Search for the cell housing the specified text and yield its (x, y) center coordinate. 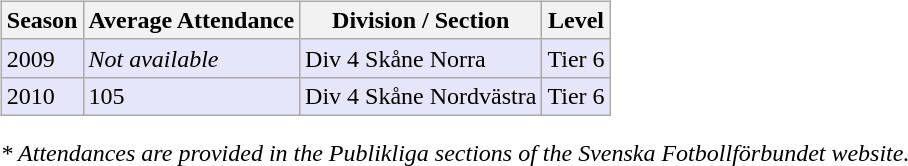
Div 4 Skåne Norra (421, 58)
Level (576, 20)
2010 (42, 96)
Div 4 Skåne Nordvästra (421, 96)
Division / Section (421, 20)
Season (42, 20)
105 (192, 96)
Average Attendance (192, 20)
2009 (42, 58)
Not available (192, 58)
